Determine the (X, Y) coordinate at the center of the cell enclosing the given text.  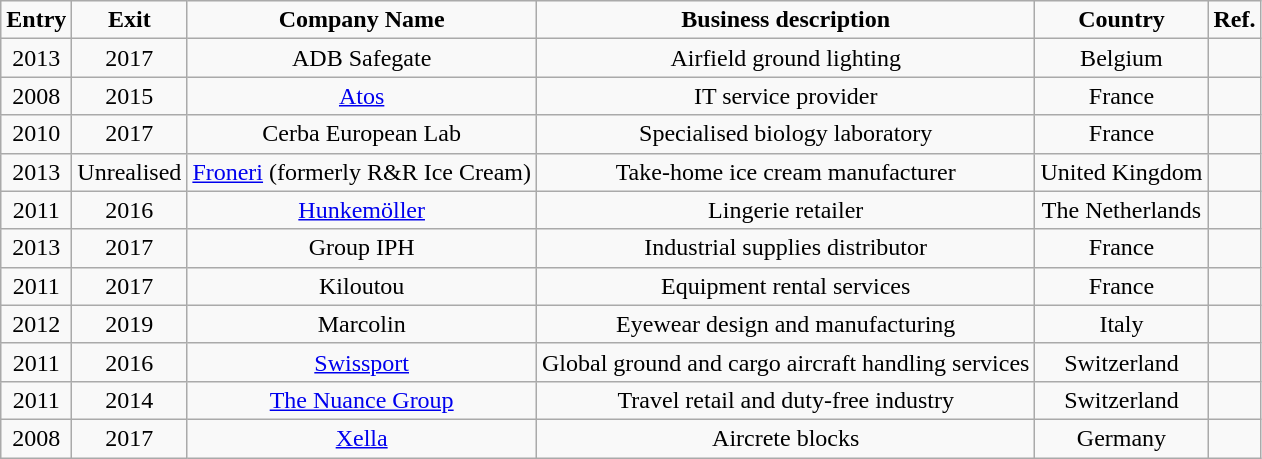
Atos (362, 96)
Eyewear design and manufacturing (785, 324)
Country (1122, 20)
Italy (1122, 324)
Hunkemöller (362, 210)
Airfield ground lighting (785, 58)
Aircrete blocks (785, 438)
Lingerie retailer (785, 210)
Travel retail and duty-free industry (785, 400)
Xella (362, 438)
ADB Safegate (362, 58)
Industrial supplies distributor (785, 248)
United Kingdom (1122, 172)
Kiloutou (362, 286)
Froneri (formerly R&R Ice Cream) (362, 172)
Swissport (362, 362)
Company Name (362, 20)
IT service provider (785, 96)
Global ground and cargo aircraft handling services (785, 362)
Equipment rental services (785, 286)
The Netherlands (1122, 210)
Germany (1122, 438)
2010 (36, 134)
Entry (36, 20)
Marcolin (362, 324)
Belgium (1122, 58)
Group IPH (362, 248)
Cerba European Lab (362, 134)
2012 (36, 324)
Ref. (1234, 20)
Exit (130, 20)
Unrealised (130, 172)
Business description (785, 20)
2014 (130, 400)
Specialised biology laboratory (785, 134)
2019 (130, 324)
Take-home ice cream manufacturer (785, 172)
The Nuance Group (362, 400)
2015 (130, 96)
